Return the [X, Y] coordinate for the center point of the cell that contains the specified text.  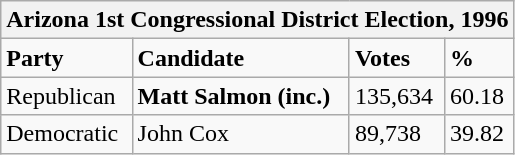
% [480, 58]
Votes [396, 58]
Republican [66, 96]
Arizona 1st Congressional District Election, 1996 [258, 20]
39.82 [480, 134]
John Cox [240, 134]
Party [66, 58]
135,634 [396, 96]
60.18 [480, 96]
Matt Salmon (inc.) [240, 96]
Democratic [66, 134]
Candidate [240, 58]
89,738 [396, 134]
